Find where the given text appears and provide that cell's center as [X, Y] coordinate. 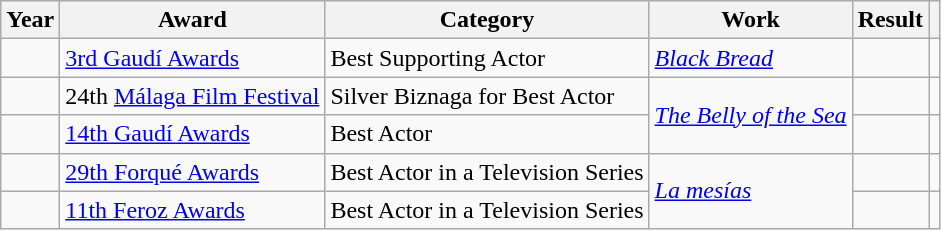
Best Actor [487, 134]
14th Gaudí Awards [192, 134]
11th Feroz Awards [192, 210]
Award [192, 20]
3rd Gaudí Awards [192, 58]
The Belly of the Sea [750, 115]
Year [30, 20]
La mesías [750, 191]
Category [487, 20]
24th Málaga Film Festival [192, 96]
Work [750, 20]
29th Forqué Awards [192, 172]
Best Supporting Actor [487, 58]
Black Bread [750, 58]
Silver Biznaga for Best Actor [487, 96]
Result [890, 20]
